Identify which cell holds the provided text, then report its [X, Y] central coordinate. 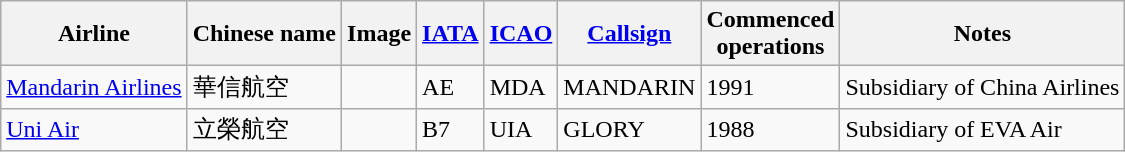
IATA [451, 34]
Chinese name [264, 34]
MANDARIN [630, 88]
MDA [521, 88]
Commenced operations [770, 34]
UIA [521, 130]
ICAO [521, 34]
Subsidiary of China Airlines [982, 88]
1991 [770, 88]
B7 [451, 130]
Uni Air [94, 130]
Notes [982, 34]
Mandarin Airlines [94, 88]
1988 [770, 130]
GLORY [630, 130]
AE [451, 88]
立榮航空 [264, 130]
Airline [94, 34]
Callsign [630, 34]
華信航空 [264, 88]
Subsidiary of EVA Air [982, 130]
Image [380, 34]
